Output the (X, Y) coordinate of the center of the cell containing the given text.  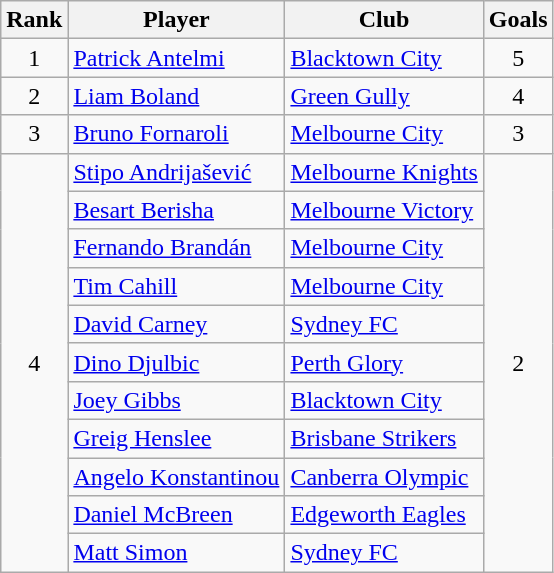
Brisbane Strikers (384, 438)
5 (518, 58)
Dino Djulbic (176, 362)
Goals (518, 20)
Besart Berisha (176, 210)
Canberra Olympic (384, 477)
Green Gully (384, 96)
Patrick Antelmi (176, 58)
Melbourne Victory (384, 210)
Bruno Fornaroli (176, 134)
1 (34, 58)
Perth Glory (384, 362)
Daniel McBreen (176, 515)
Angelo Konstantinou (176, 477)
Melbourne Knights (384, 172)
Fernando Brandán (176, 248)
Club (384, 20)
Player (176, 20)
Tim Cahill (176, 286)
Rank (34, 20)
Matt Simon (176, 553)
Greig Henslee (176, 438)
Stipo Andrijašević (176, 172)
Joey Gibbs (176, 400)
David Carney (176, 324)
Liam Boland (176, 96)
Edgeworth Eagles (384, 515)
